Find where the given text appears and provide that cell's center as [X, Y] coordinate. 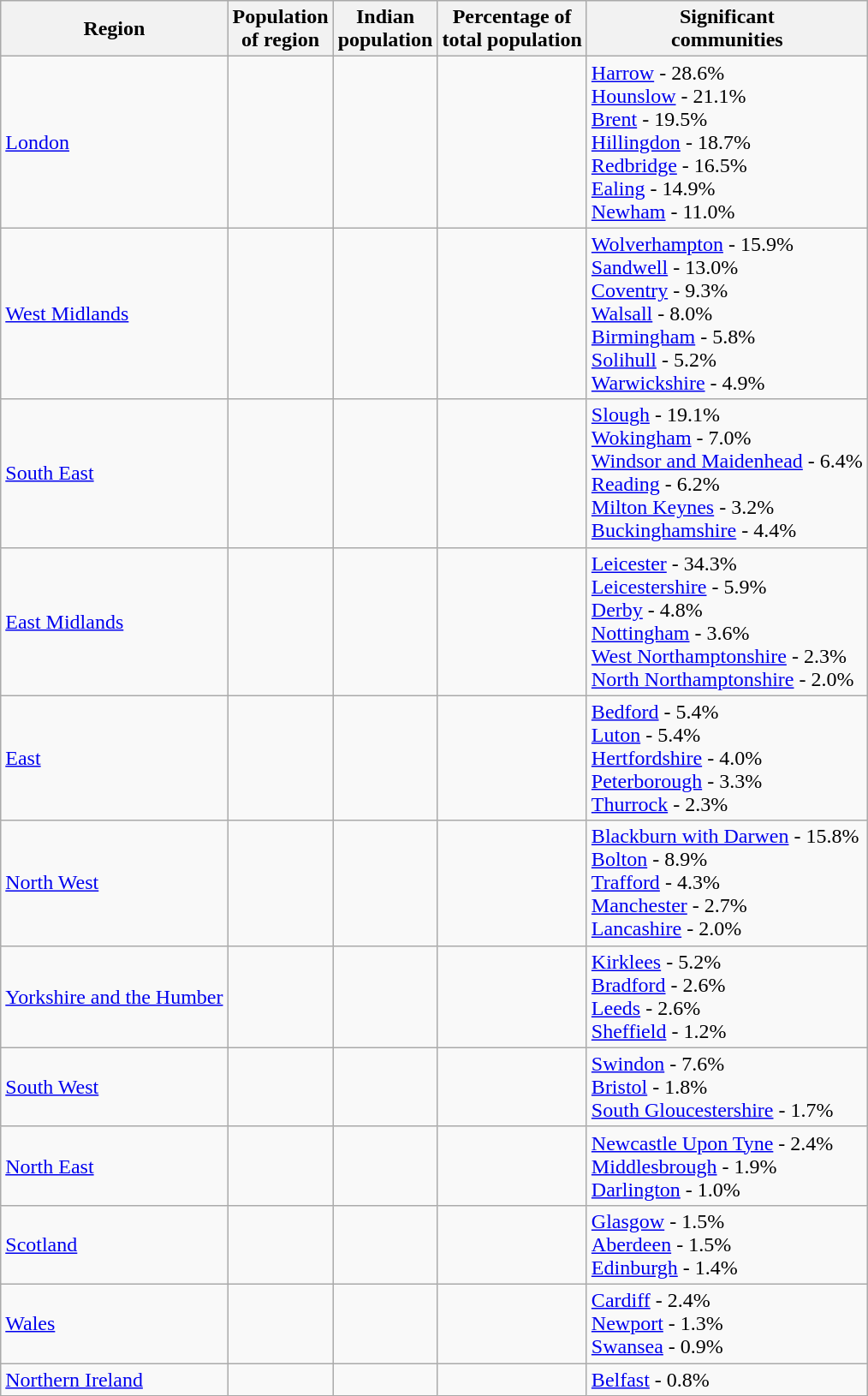
Swindon - 7.6%Bristol - 1.8%South Gloucestershire - 1.7% [727, 1087]
Cardiff - 2.4%Newport - 1.3%Swansea - 0.9% [727, 1323]
Yorkshire and the Humber [115, 997]
Wolverhampton - 15.9%Sandwell - 13.0%Coventry - 9.3%Walsall - 8.0%Birmingham - 5.8%Solihull - 5.2%Warwickshire - 4.9% [727, 313]
Harrow - 28.6%Hounslow - 21.1%Brent - 19.5%Hillingdon - 18.7%Redbridge - 16.5%Ealing - 14.9%Newham - 11.0% [727, 142]
Northern Ireland [115, 1380]
East [115, 758]
Blackburn with Darwen - 15.8%Bolton - 8.9%Trafford - 4.3%Manchester - 2.7%Lancashire - 2.0% [727, 883]
South East [115, 473]
East Midlands [115, 622]
West Midlands [115, 313]
Indianpopulation [385, 29]
North East [115, 1166]
Populationof region [281, 29]
South West [115, 1087]
Scotland [115, 1244]
Newcastle Upon Tyne - 2.4%Middlesbrough - 1.9%Darlington - 1.0% [727, 1166]
Kirklees - 5.2%Bradford - 2.6%Leeds - 2.6%Sheffield - 1.2% [727, 997]
Region [115, 29]
London [115, 142]
Glasgow - 1.5%Aberdeen - 1.5%Edinburgh - 1.4% [727, 1244]
Belfast - 0.8% [727, 1380]
Slough - 19.1%Wokingham - 7.0%Windsor and Maidenhead - 6.4%Reading - 6.2%Milton Keynes - 3.2%Buckinghamshire - 4.4% [727, 473]
Percentage oftotal population [512, 29]
Wales [115, 1323]
Leicester - 34.3%Leicestershire - 5.9%Derby - 4.8%Nottingham - 3.6%West Northamptonshire - 2.3%North Northamptonshire - 2.0% [727, 622]
North West [115, 883]
Significantcommunities [727, 29]
Bedford - 5.4%Luton - 5.4%Hertfordshire - 4.0%Peterborough - 3.3%Thurrock - 2.3% [727, 758]
